Pinpoint the cell where the given text exists, returning its (x, y) midpoint coordinate. 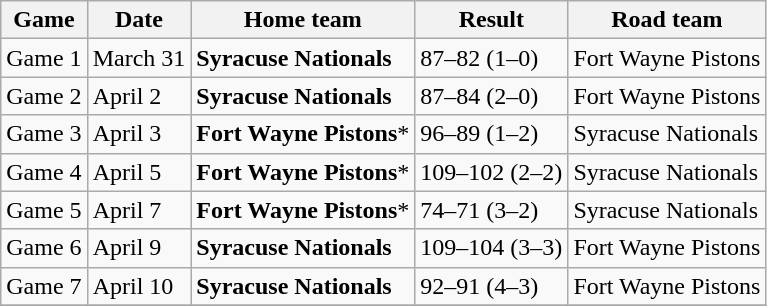
Date (139, 20)
Game 4 (44, 172)
Game 6 (44, 248)
Game 5 (44, 210)
Game 3 (44, 134)
96–89 (1–2) (492, 134)
April 2 (139, 96)
87–82 (1–0) (492, 58)
87–84 (2–0) (492, 96)
Game 1 (44, 58)
92–91 (4–3) (492, 286)
Home team (303, 20)
April 7 (139, 210)
Game (44, 20)
April 10 (139, 286)
74–71 (3–2) (492, 210)
April 9 (139, 248)
March 31 (139, 58)
Road team (667, 20)
Game 7 (44, 286)
April 5 (139, 172)
April 3 (139, 134)
Result (492, 20)
Game 2 (44, 96)
109–104 (3–3) (492, 248)
109–102 (2–2) (492, 172)
